Return (x, y) of the center of cell containing provided text 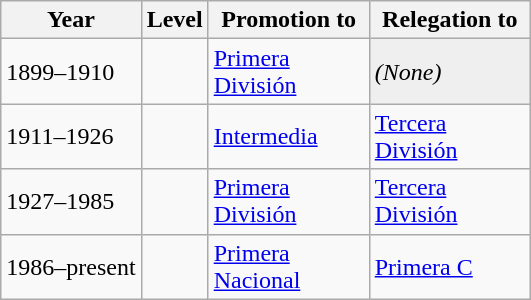
1911–1926 (71, 136)
(None) (450, 72)
Promotion to (288, 20)
Relegation to (450, 20)
Year (71, 20)
Level (174, 20)
1899–1910 (71, 72)
1986–present (71, 266)
Primera C (450, 266)
Intermedia (288, 136)
Primera Nacional (288, 266)
1927–1985 (71, 202)
